Pinpoint the cell where the given text exists, returning its (X, Y) midpoint coordinate. 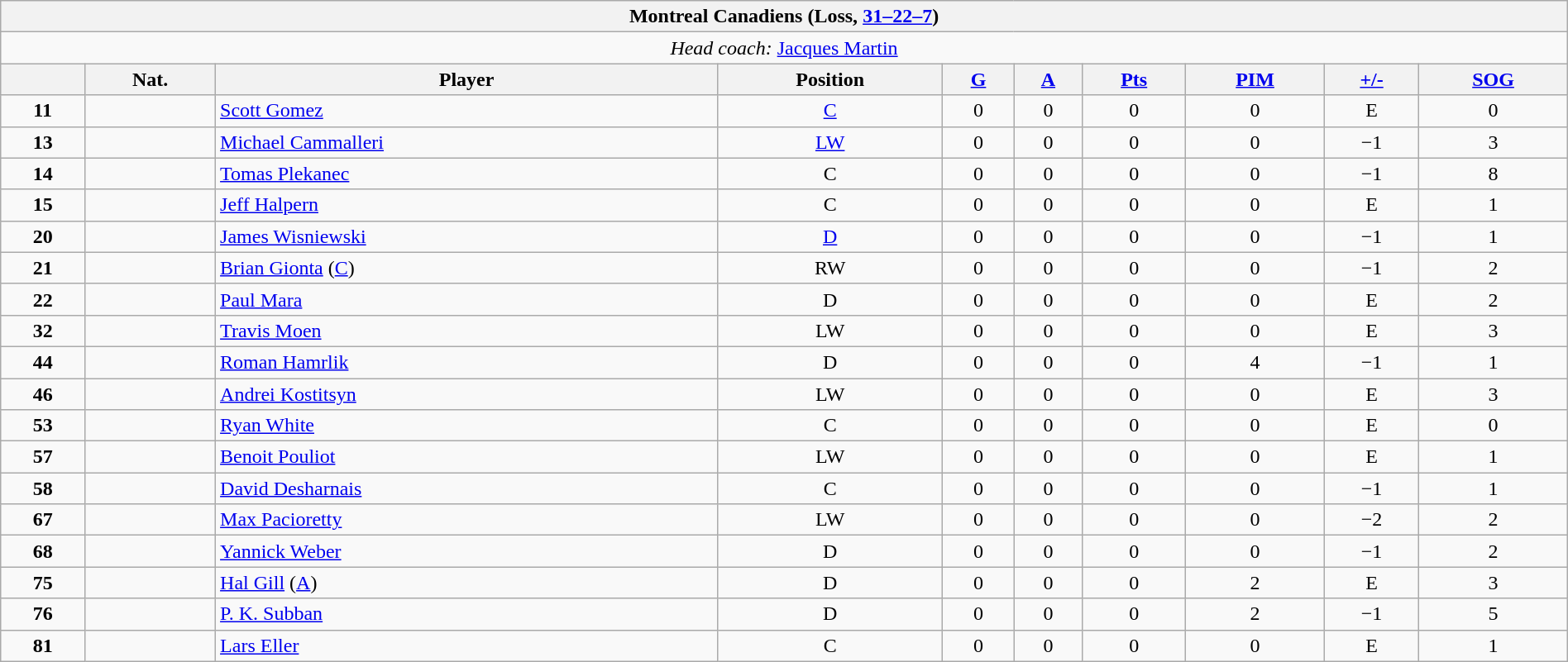
+/- (1371, 79)
Scott Gomez (466, 111)
44 (43, 362)
Lars Eller (466, 645)
4 (1255, 362)
53 (43, 426)
Brian Gionta (C) (466, 268)
RW (830, 268)
67 (43, 520)
Ryan White (466, 426)
Hal Gill (A) (466, 583)
57 (43, 457)
A (1048, 79)
Andrei Kostitsyn (466, 394)
Montreal Canadiens (Loss, 31–22–7) (784, 17)
46 (43, 394)
8 (1494, 174)
58 (43, 488)
21 (43, 268)
G (978, 79)
Yannick Weber (466, 551)
81 (43, 645)
−2 (1371, 520)
75 (43, 583)
20 (43, 236)
68 (43, 551)
Paul Mara (466, 299)
David Desharnais (466, 488)
James Wisniewski (466, 236)
32 (43, 331)
76 (43, 614)
Benoit Pouliot (466, 457)
Player (466, 79)
PIM (1255, 79)
P. K. Subban (466, 614)
22 (43, 299)
Position (830, 79)
Jeff Halpern (466, 205)
Pts (1135, 79)
Tomas Plekanec (466, 174)
Roman Hamrlik (466, 362)
14 (43, 174)
Nat. (151, 79)
Travis Moen (466, 331)
15 (43, 205)
11 (43, 111)
5 (1494, 614)
Max Pacioretty (466, 520)
Michael Cammalleri (466, 142)
Head coach: Jacques Martin (784, 48)
SOG (1494, 79)
13 (43, 142)
